Return the (X, Y) coordinate for the center point of the cell that contains the specified text.  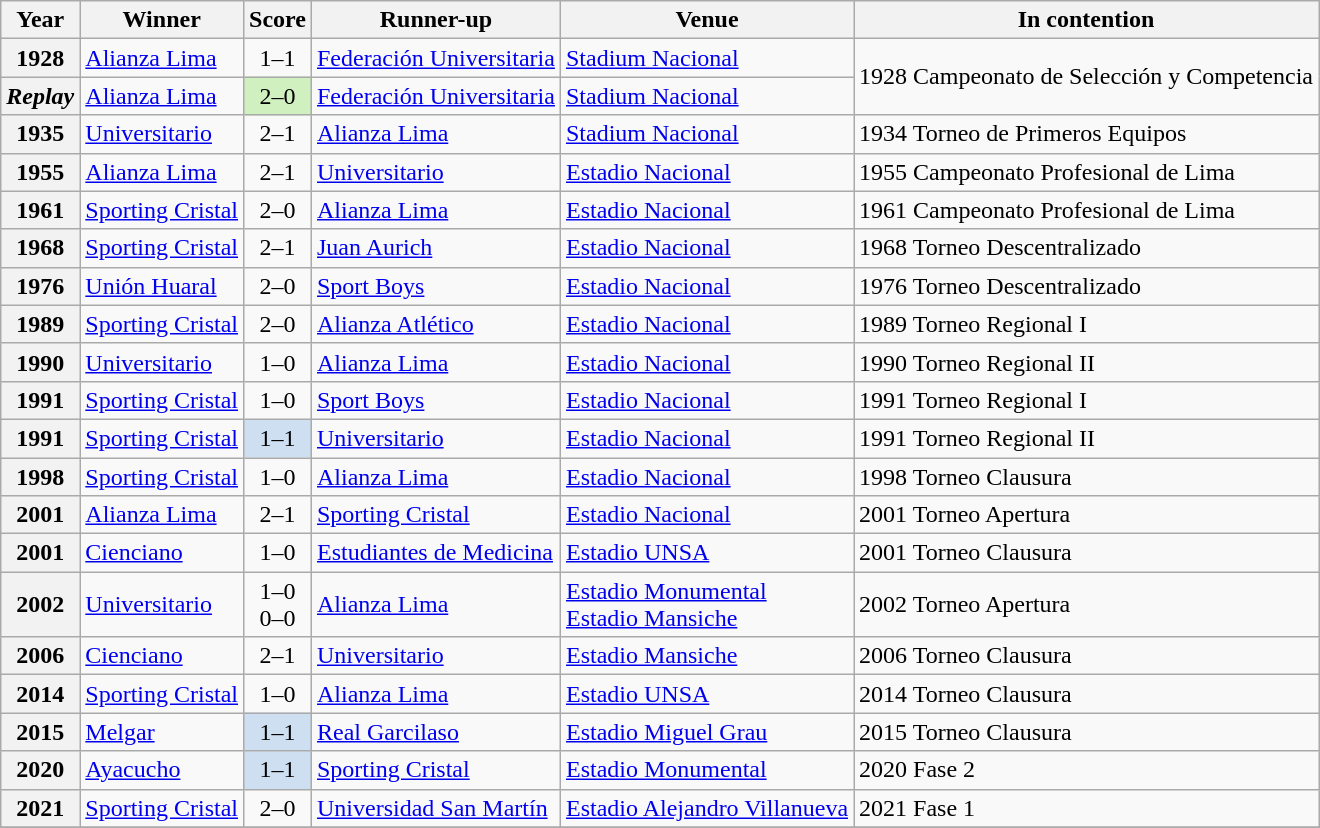
Year (40, 20)
1934 Torneo de Primeros Equipos (1086, 134)
2014 (40, 694)
Venue (706, 20)
1961 Campeonato Profesional de Lima (1086, 210)
1990 Torneo Regional II (1086, 362)
2002 (40, 604)
2015 (40, 732)
2001 Torneo Clausura (1086, 553)
1989 (40, 324)
Winner (162, 20)
Estadio Mansiche (706, 656)
In contention (1086, 20)
2014 Torneo Clausura (1086, 694)
Estadio Monumental (706, 770)
Ayacucho (162, 770)
2020 Fase 2 (1086, 770)
1991 Torneo Regional I (1086, 400)
Estadio Alejandro Villanueva (706, 808)
2020 (40, 770)
1955 Campeonato Profesional de Lima (1086, 172)
Alianza Atlético (436, 324)
Juan Aurich (436, 248)
1968 (40, 248)
1976 (40, 286)
1991 Torneo Regional II (1086, 438)
2006 Torneo Clausura (1086, 656)
2021 Fase 1 (1086, 808)
Replay (40, 96)
2006 (40, 656)
2001 Torneo Apertura (1086, 515)
1998 (40, 477)
Score (278, 20)
2002 Torneo Apertura (1086, 604)
1955 (40, 172)
Universidad San Martín (436, 808)
1976 Torneo Descentralizado (1086, 286)
Unión Huaral (162, 286)
Estudiantes de Medicina (436, 553)
Real Garcilaso (436, 732)
1935 (40, 134)
1998 Torneo Clausura (1086, 477)
1968 Torneo Descentralizado (1086, 248)
1–00–0 (278, 604)
Estadio Miguel Grau (706, 732)
2015 Torneo Clausura (1086, 732)
1928 Campeonato de Selección y Competencia (1086, 77)
1990 (40, 362)
Melgar (162, 732)
1928 (40, 58)
1989 Torneo Regional I (1086, 324)
2021 (40, 808)
Runner-up (436, 20)
Estadio MonumentalEstadio Mansiche (706, 604)
1961 (40, 210)
